Determine the (X, Y) coordinate at the center of the cell enclosing the given text.  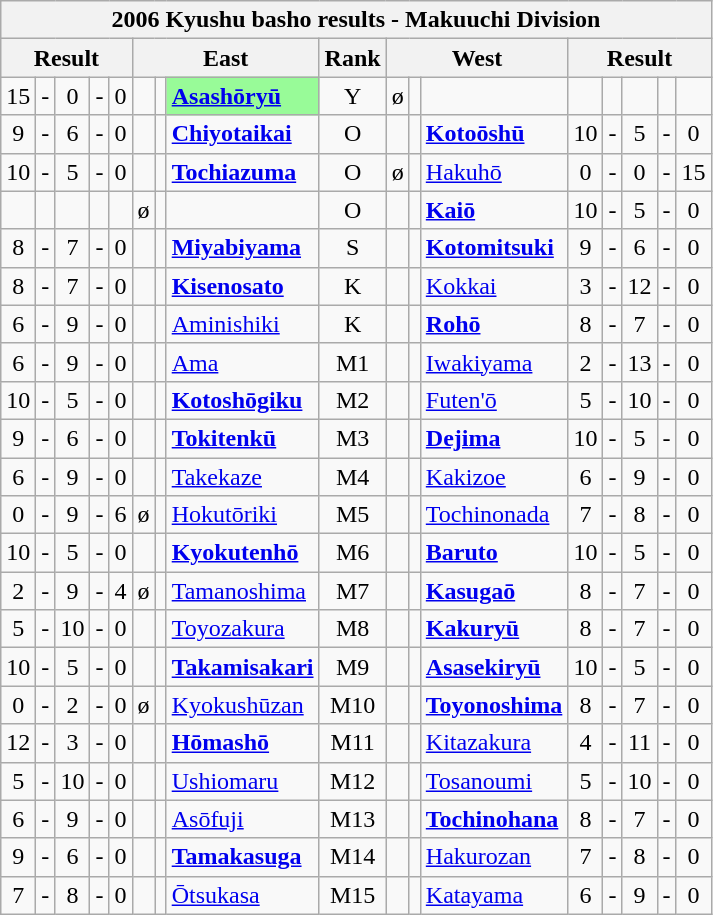
West (477, 58)
Tokitenkū (242, 438)
Hakurozan (494, 857)
Rohō (494, 324)
Rank (352, 58)
M14 (352, 857)
Toyozakura (242, 629)
M7 (352, 591)
Katayama (494, 895)
Tosanoumi (494, 781)
11 (640, 743)
S (352, 248)
M3 (352, 438)
Tochiazuma (242, 172)
Y (352, 96)
13 (640, 362)
Kaiō (494, 210)
Kitazakura (494, 743)
Iwakiyama (494, 362)
Dejima (494, 438)
Kakizoe (494, 477)
M2 (352, 400)
Kotoshōgiku (242, 400)
Kyokutenhō (242, 553)
East (226, 58)
Takamisakari (242, 667)
Tochinohana (494, 819)
Asasekiryū (494, 667)
Futen'ō (494, 400)
Toyonoshima (494, 705)
M11 (352, 743)
M13 (352, 819)
Ōtsukasa (242, 895)
Asōfuji (242, 819)
M1 (352, 362)
Hōmashō (242, 743)
Hakuhō (494, 172)
2006 Kyushu basho results - Makuuchi Division (356, 20)
Aminishiki (242, 324)
Ama (242, 362)
Kyokushūzan (242, 705)
M6 (352, 553)
Kokkai (494, 286)
M12 (352, 781)
Chiyotaikai (242, 134)
Kotomitsuki (494, 248)
M8 (352, 629)
M5 (352, 515)
Takekaze (242, 477)
M15 (352, 895)
Miyabiyama (242, 248)
M9 (352, 667)
Kotoōshū (494, 134)
Asashōryū (242, 96)
M4 (352, 477)
Kisenosato (242, 286)
Baruto (494, 553)
Tamakasuga (242, 857)
M10 (352, 705)
Tamanoshima (242, 591)
Ushiomaru (242, 781)
Hokutōriki (242, 515)
Kasugaō (494, 591)
Tochinonada (494, 515)
Kakuryū (494, 629)
